For the text-containing cell, return its midpoint in (x, y) coordinate format. 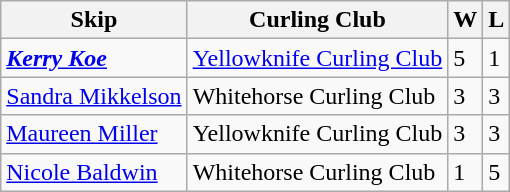
Curling Club (318, 20)
Skip (94, 20)
Nicole Baldwin (94, 172)
Kerry Koe (94, 58)
Sandra Mikkelson (94, 96)
L (496, 20)
W (466, 20)
Maureen Miller (94, 134)
